Detect which cell encompasses the target text, then output its (X, Y) center coordinate. 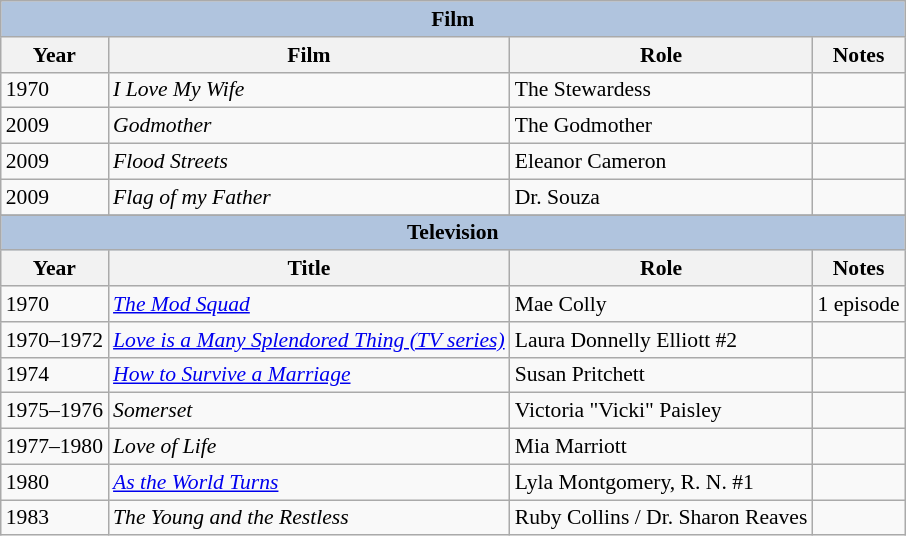
Ruby Collins / Dr. Sharon Reaves (662, 518)
Love is a Many Splendored Thing (TV series) (309, 340)
Title (309, 269)
Television (453, 233)
1980 (54, 482)
Mae Colly (662, 304)
Godmother (309, 126)
Somerset (309, 411)
1977–1980 (54, 447)
The Godmother (662, 126)
1975–1976 (54, 411)
Love of Life (309, 447)
I Love My Wife (309, 90)
The Stewardess (662, 90)
Dr. Souza (662, 197)
1974 (54, 375)
Mia Marriott (662, 447)
Flood Streets (309, 162)
Laura Donnelly Elliott #2 (662, 340)
Lyla Montgomery, R. N. #1 (662, 482)
Flag of my Father (309, 197)
1983 (54, 518)
Eleanor Cameron (662, 162)
Susan Pritchett (662, 375)
The Mod Squad (309, 304)
1970–1972 (54, 340)
The Young and the Restless (309, 518)
As the World Turns (309, 482)
1 episode (858, 304)
How to Survive a Marriage (309, 375)
Victoria "Vicki" Paisley (662, 411)
